Return [x, y] of the center of cell containing provided text 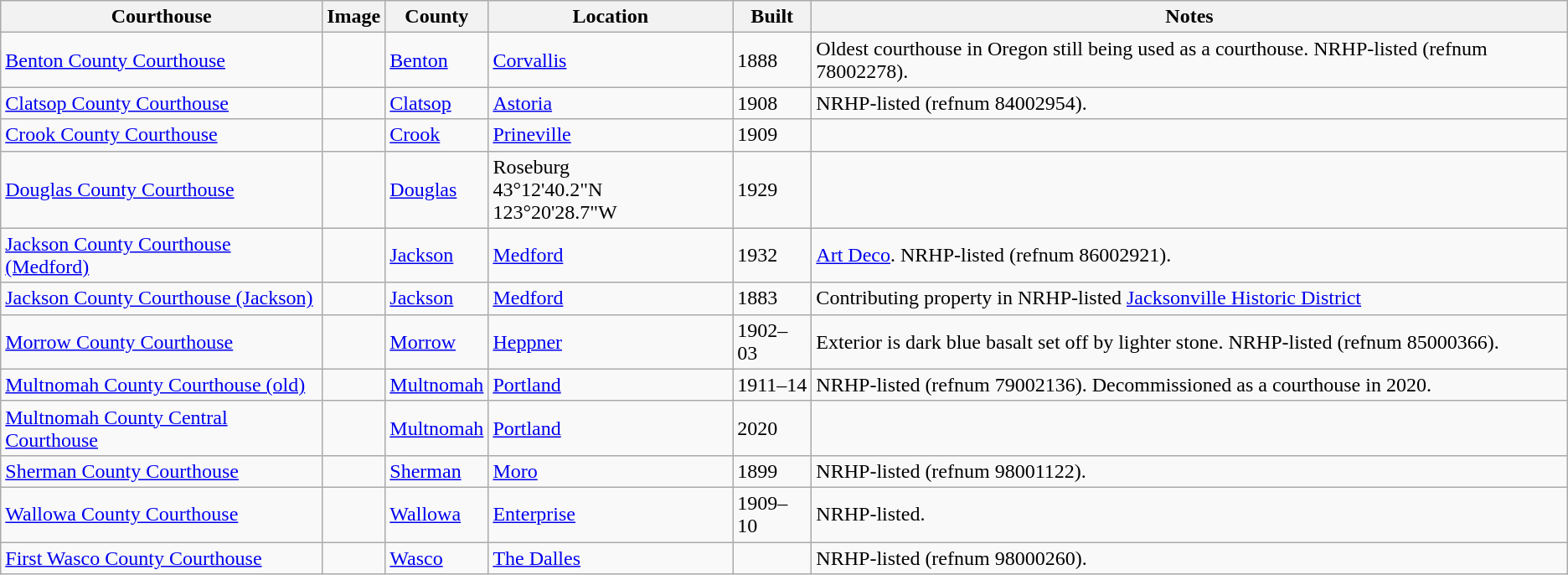
Morrow County Courthouse [162, 342]
Enterprise [611, 515]
Astoria [611, 103]
Exterior is dark blue basalt set off by lighter stone. NRHP-listed (refnum 85000366). [1189, 342]
NRHP-listed (refnum 98000260). [1189, 557]
1888 [772, 60]
Sherman [437, 471]
1909–10 [772, 515]
2020 [772, 427]
1911–14 [772, 385]
Wasco [437, 557]
Heppner [611, 342]
Roseburg43°12'40.2"N 123°20'28.7"W [611, 189]
1908 [772, 103]
Jackson County Courthouse (Medford) [162, 255]
1899 [772, 471]
Douglas [437, 189]
NRHP-listed (refnum 84002954). [1189, 103]
Jackson County Courthouse (Jackson) [162, 298]
Multnomah County Courthouse (old) [162, 385]
Douglas County Courthouse [162, 189]
Corvallis [611, 60]
Multnomah County Central Courthouse [162, 427]
Courthouse [162, 17]
NRHP-listed (refnum 79002136). Decommissioned as a courthouse in 2020. [1189, 385]
NRHP-listed (refnum 98001122). [1189, 471]
Crook County Courthouse [162, 135]
Clatsop County Courthouse [162, 103]
Prineville [611, 135]
Wallowa [437, 515]
1909 [772, 135]
1902–03 [772, 342]
Built [772, 17]
Contributing property in NRHP-listed Jacksonville Historic District [1189, 298]
Benton County Courthouse [162, 60]
The Dalles [611, 557]
Art Deco. NRHP-listed (refnum 86002921). [1189, 255]
Sherman County Courthouse [162, 471]
Clatsop [437, 103]
Benton [437, 60]
NRHP-listed. [1189, 515]
1929 [772, 189]
1932 [772, 255]
Location [611, 17]
Image [353, 17]
Wallowa County Courthouse [162, 515]
Moro [611, 471]
County [437, 17]
Notes [1189, 17]
Morrow [437, 342]
First Wasco County Courthouse [162, 557]
Crook [437, 135]
Oldest courthouse in Oregon still being used as a courthouse. NRHP-listed (refnum 78002278). [1189, 60]
1883 [772, 298]
